Locate the cell with the specified text and output its (X, Y) center coordinate. 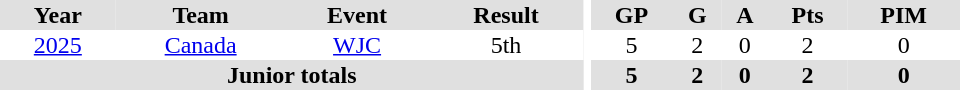
Team (201, 15)
Pts (808, 15)
Canada (201, 45)
Event (358, 15)
2025 (58, 45)
Year (58, 15)
A (745, 15)
5th (506, 45)
WJC (358, 45)
G (698, 15)
Junior totals (292, 75)
Result (506, 15)
GP (631, 15)
PIM (904, 15)
